Return the [X, Y] coordinate for the center point of the cell that contains the specified text.  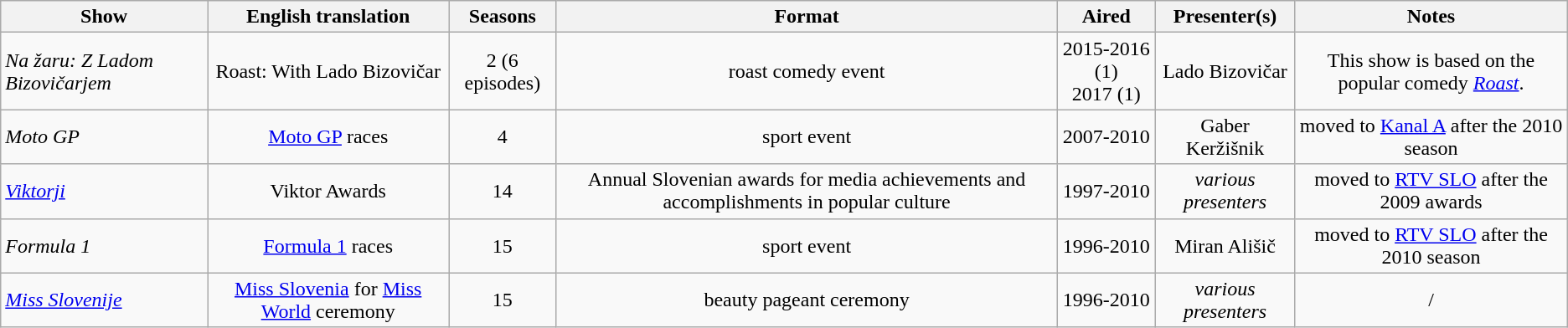
moved to RTV SLO after the 2010 season [1431, 246]
moved to RTV SLO after the 2009 awards [1431, 191]
Miran Ališič [1225, 246]
Na žaru: Z Ladom Bizovičarjem [104, 71]
Moto GP races [328, 137]
Notes [1431, 17]
Miss Slovenije [104, 300]
Gaber Keržišnik [1225, 137]
Formula 1 [104, 246]
Show [104, 17]
moved to Kanal A after the 2010 season [1431, 137]
beauty pageant ceremony [807, 300]
Lado Bizovičar [1225, 71]
Formula 1 races [328, 246]
1997-2010 [1106, 191]
Aired [1106, 17]
Format [807, 17]
Roast: With Lado Bizovičar [328, 71]
Moto GP [104, 137]
roast comedy event [807, 71]
/ [1431, 300]
This show is based on the popular comedy Roast. [1431, 71]
4 [503, 137]
Seasons [503, 17]
Miss Slovenia for Miss World ceremony [328, 300]
2015-2016 (1)2017 (1) [1106, 71]
Presenter(s) [1225, 17]
Viktor Awards [328, 191]
Viktorji [104, 191]
Annual Slovenian awards for media achievements and accomplishments in popular culture [807, 191]
English translation [328, 17]
14 [503, 191]
2 (6 episodes) [503, 71]
2007-2010 [1106, 137]
